Return (x, y) of the center of cell containing provided text 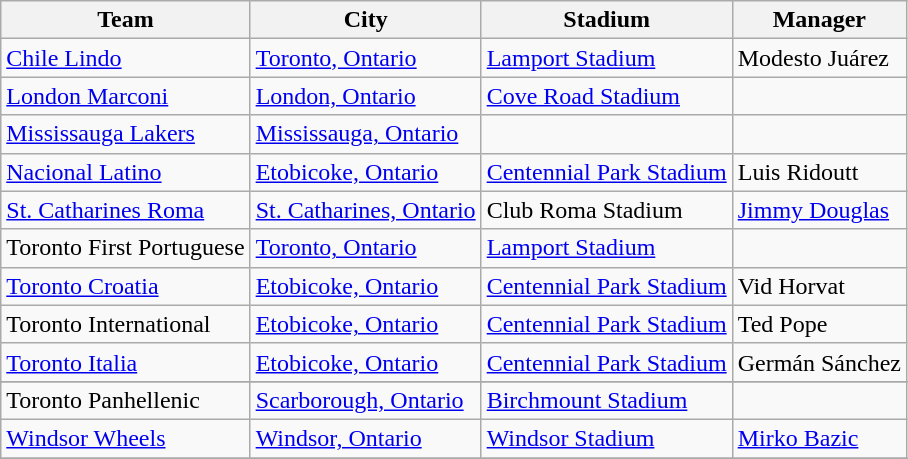
London Marconi (126, 96)
Chile Lindo (126, 58)
Stadium (606, 20)
City (366, 20)
Manager (819, 20)
Toronto International (126, 324)
Club Roma Stadium (606, 210)
Nacional Latino (126, 172)
Mirko Bazic (819, 438)
Luis Ridoutt (819, 172)
St. Catharines Roma (126, 210)
Jimmy Douglas (819, 210)
Scarborough, Ontario (366, 400)
Toronto Croatia (126, 286)
Mississauga Lakers (126, 134)
Windsor Wheels (126, 438)
Toronto Panhellenic (126, 400)
Toronto First Portuguese (126, 248)
St. Catharines, Ontario (366, 210)
Toronto Italia (126, 362)
Germán Sánchez (819, 362)
Cove Road Stadium (606, 96)
Mississauga, Ontario (366, 134)
Ted Pope (819, 324)
Vid Horvat (819, 286)
Windsor Stadium (606, 438)
Team (126, 20)
Modesto Juárez (819, 58)
London, Ontario (366, 96)
Windsor, Ontario (366, 438)
Birchmount Stadium (606, 400)
